Locate the cell with the specified text and output its (x, y) center coordinate. 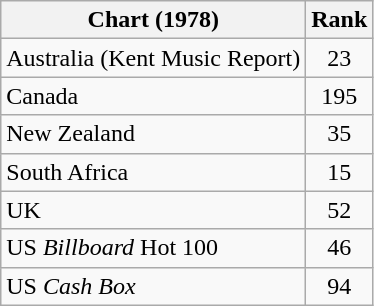
New Zealand (154, 134)
US Cash Box (154, 286)
23 (340, 58)
Australia (Kent Music Report) (154, 58)
Rank (340, 20)
94 (340, 286)
US Billboard Hot 100 (154, 248)
46 (340, 248)
15 (340, 172)
South Africa (154, 172)
UK (154, 210)
Chart (1978) (154, 20)
195 (340, 96)
Canada (154, 96)
35 (340, 134)
52 (340, 210)
